Output the (x, y) coordinate of the center of the cell containing the given text.  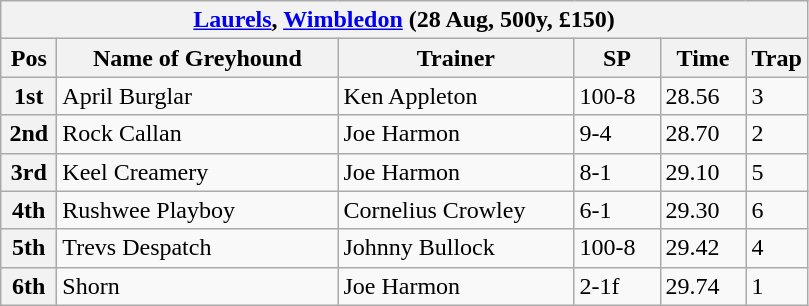
2nd (29, 134)
8-1 (617, 172)
9-4 (617, 134)
2-1f (617, 286)
29.30 (703, 210)
Cornelius Crowley (456, 210)
6 (776, 210)
29.10 (703, 172)
Keel Creamery (198, 172)
1st (29, 96)
SP (617, 58)
Time (703, 58)
1 (776, 286)
Trevs Despatch (198, 248)
Rushwee Playboy (198, 210)
28.70 (703, 134)
6-1 (617, 210)
Shorn (198, 286)
4 (776, 248)
29.42 (703, 248)
Rock Callan (198, 134)
3 (776, 96)
Johnny Bullock (456, 248)
Ken Appleton (456, 96)
Trap (776, 58)
3rd (29, 172)
April Burglar (198, 96)
5th (29, 248)
2 (776, 134)
6th (29, 286)
4th (29, 210)
Trainer (456, 58)
29.74 (703, 286)
Laurels, Wimbledon (28 Aug, 500y, £150) (404, 20)
Name of Greyhound (198, 58)
Pos (29, 58)
5 (776, 172)
28.56 (703, 96)
